Provide the (x, y) coordinate of the cell's center where the given text is located.  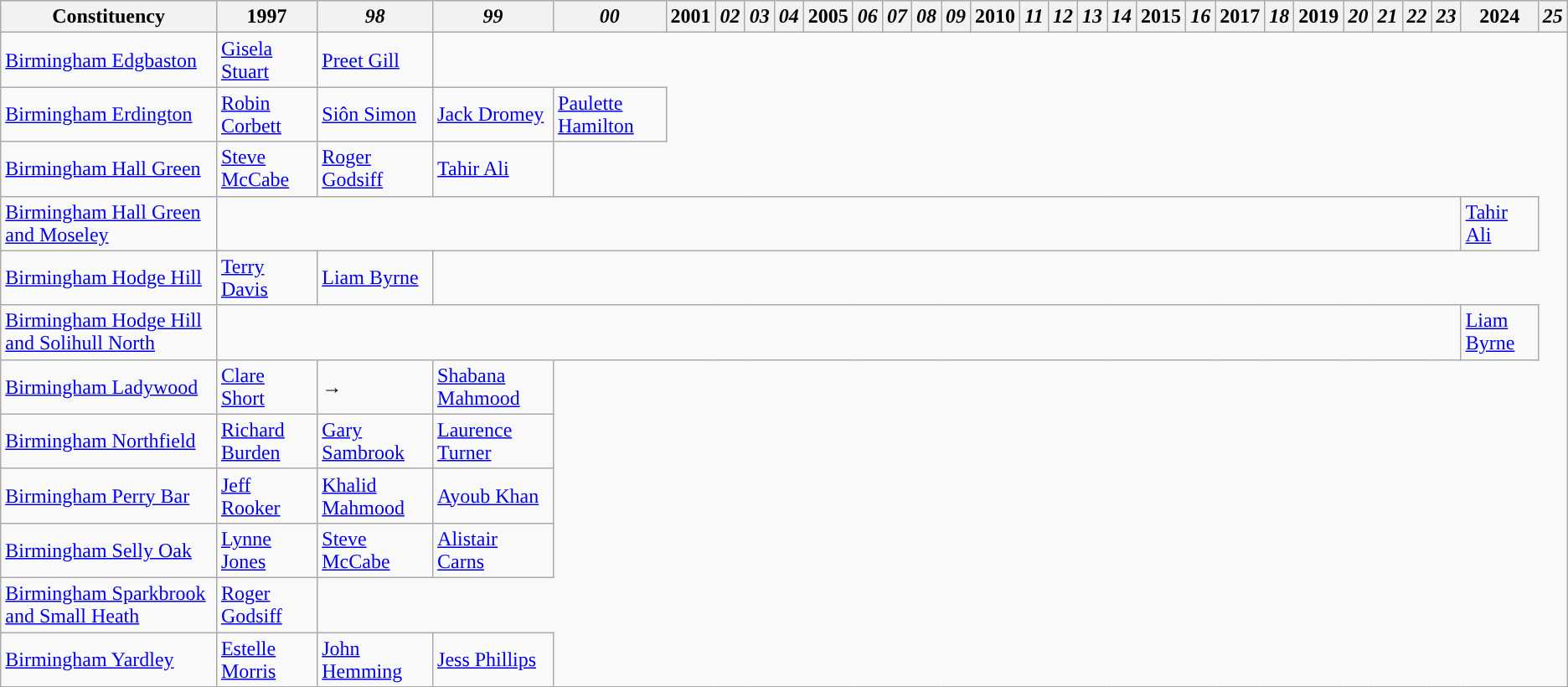
Shabana Mahmood (493, 387)
Paulette Hamilton (610, 114)
99 (493, 17)
Gary Sambrook (375, 441)
16 (1201, 17)
Jess Phillips (493, 659)
Birmingham Northfield (109, 441)
Khalid Mahmood (375, 496)
08 (926, 17)
Richard Burden (266, 441)
Birmingham Erdington (109, 114)
18 (1280, 17)
2017 (1240, 17)
Birmingham Hall Green and Moseley (109, 223)
2019 (1318, 17)
13 (1092, 17)
2010 (995, 17)
John Hemming (375, 659)
Birmingham Ladywood (109, 387)
Birmingham Edgbaston (109, 60)
98 (375, 17)
Constituency (109, 17)
22 (1417, 17)
2015 (1161, 17)
12 (1062, 17)
Jeff Rooker (266, 496)
Jack Dromey (493, 114)
Birmingham Yardley (109, 659)
00 (610, 17)
1997 (266, 17)
07 (896, 17)
Laurence Turner (493, 441)
06 (868, 17)
Robin Corbett (266, 114)
14 (1122, 17)
Preet Gill (375, 60)
02 (730, 17)
23 (1446, 17)
09 (957, 17)
Birmingham Sparkbrook and Small Heath (109, 605)
Birmingham Hodge Hill (109, 278)
Birmingham Hodge Hill and Solihull North (109, 332)
25 (1553, 17)
11 (1034, 17)
04 (789, 17)
Siôn Simon (375, 114)
20 (1359, 17)
Clare Short (266, 387)
→ (375, 387)
21 (1387, 17)
Estelle Morris (266, 659)
03 (759, 17)
2001 (690, 17)
Birmingham Perry Bar (109, 496)
Birmingham Hall Green (109, 169)
Ayoub Khan (493, 496)
Gisela Stuart (266, 60)
Terry Davis (266, 278)
Birmingham Selly Oak (109, 550)
2005 (828, 17)
Lynne Jones (266, 550)
Alistair Carns (493, 550)
2024 (1499, 17)
